Search for the cell housing the specified text and yield its (X, Y) center coordinate. 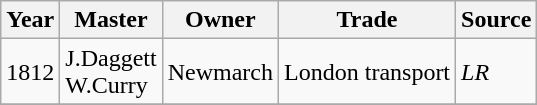
Year (30, 20)
1812 (30, 72)
Master (111, 20)
Owner (220, 20)
Trade (368, 20)
J.DaggettW.Curry (111, 72)
Newmarch (220, 72)
LR (496, 72)
Source (496, 20)
London transport (368, 72)
